Provide the (x, y) coordinate of the cell's center where the given text is located.  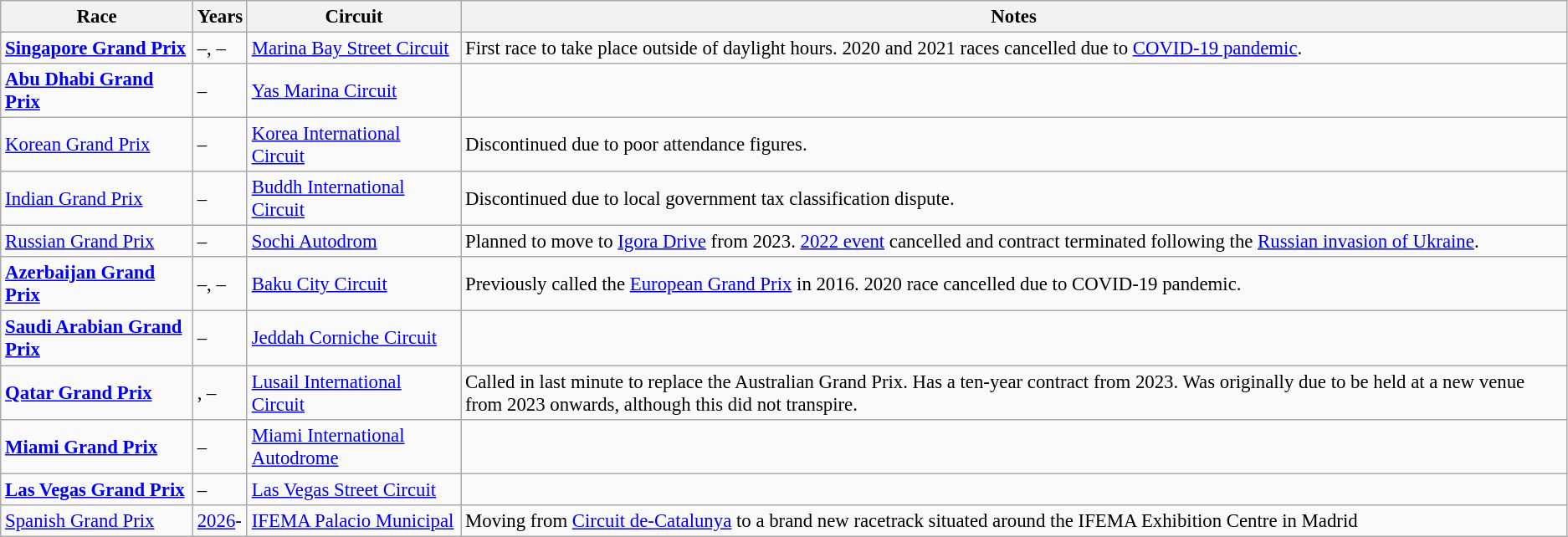
IFEMA Palacio Municipal (353, 520)
Las Vegas Grand Prix (97, 489)
Miami Grand Prix (97, 447)
Saudi Arabian Grand Prix (97, 338)
Russian Grand Prix (97, 242)
First race to take place outside of daylight hours. 2020 and 2021 races cancelled due to COVID-19 pandemic. (1014, 49)
Race (97, 17)
Spanish Grand Prix (97, 520)
, – (219, 393)
Jeddah Corniche Circuit (353, 338)
Las Vegas Street Circuit (353, 489)
Abu Dhabi Grand Prix (97, 90)
Discontinued due to local government tax classification dispute. (1014, 199)
Notes (1014, 17)
Baku City Circuit (353, 284)
Lusail International Circuit (353, 393)
Previously called the European Grand Prix in 2016. 2020 race cancelled due to COVID-19 pandemic. (1014, 284)
Planned to move to Igora Drive from 2023. 2022 event cancelled and contract terminated following the Russian invasion of Ukraine. (1014, 242)
Marina Bay Street Circuit (353, 49)
Yas Marina Circuit (353, 90)
Moving from Circuit de-Catalunya to a brand new racetrack situated around the IFEMA Exhibition Centre in Madrid (1014, 520)
2026- (219, 520)
Azerbaijan Grand Prix (97, 284)
Buddh International Circuit (353, 199)
Qatar Grand Prix (97, 393)
Miami International Autodrome (353, 447)
Discontinued due to poor attendance figures. (1014, 146)
Sochi Autodrom (353, 242)
Singapore Grand Prix (97, 49)
Korean Grand Prix (97, 146)
Circuit (353, 17)
Indian Grand Prix (97, 199)
Years (219, 17)
Korea International Circuit (353, 146)
